For the text-containing cell, return its midpoint in (X, Y) coordinate format. 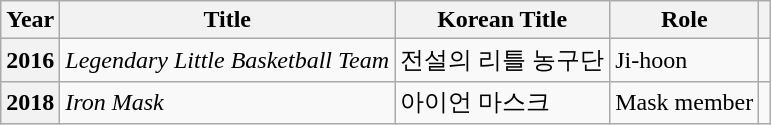
Year (30, 20)
2018 (30, 102)
Korean Title (502, 20)
2016 (30, 60)
Ji-hoon (684, 60)
Iron Mask (228, 102)
Title (228, 20)
Legendary Little Basketball Team (228, 60)
아이언 마스크 (502, 102)
Role (684, 20)
Mask member (684, 102)
전설의 리틀 농구단 (502, 60)
